Return the [x, y] coordinate for the center point of the cell that contains the specified text.  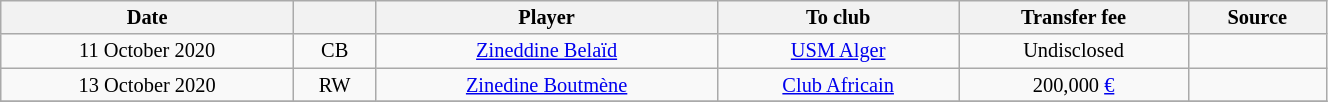
USM Alger [838, 51]
Club Africain [838, 85]
Source [1257, 17]
13 October 2020 [148, 85]
11 October 2020 [148, 51]
CB [334, 51]
Date [148, 17]
RW [334, 85]
200,000 € [1074, 85]
Zineddine Belaïd [546, 51]
Transfer fee [1074, 17]
Zinedine Boutmène [546, 85]
Player [546, 17]
Undisclosed [1074, 51]
To club [838, 17]
